Scan for the cell matching the given text and deliver its (X, Y) coordinate at center. 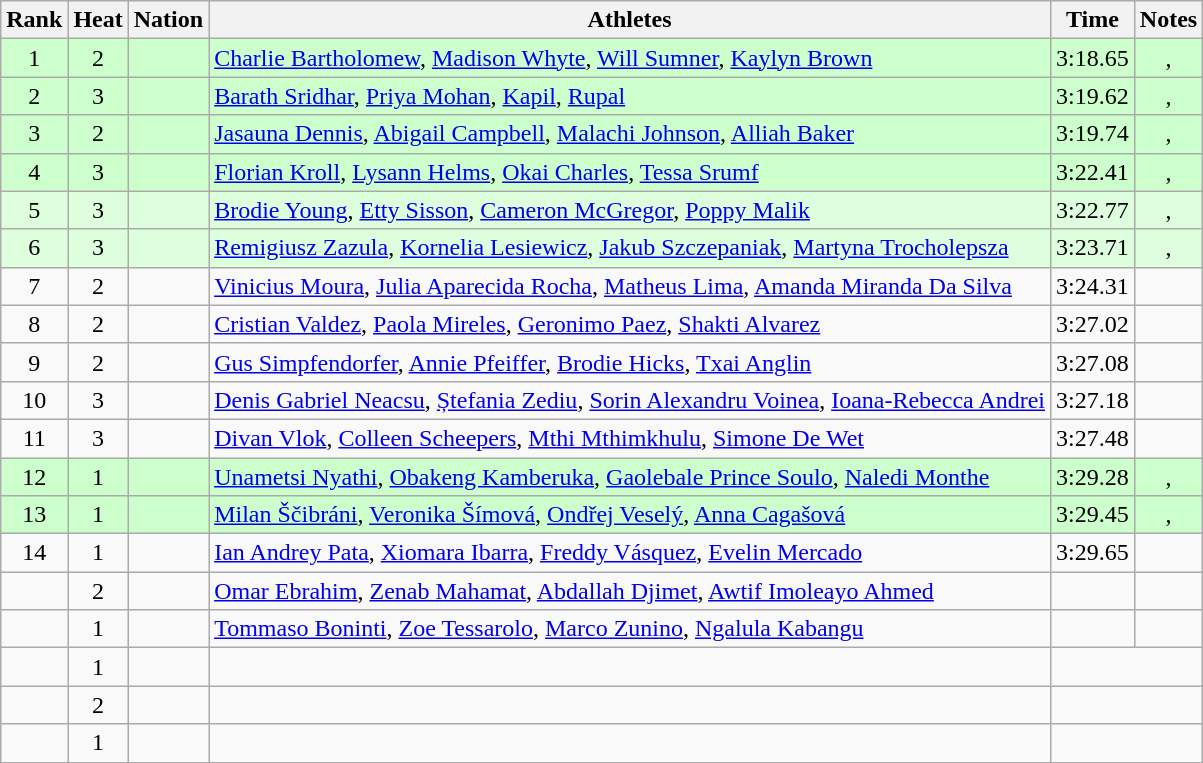
4 (34, 172)
5 (34, 210)
Nation (168, 20)
3:22.41 (1093, 172)
Divan Vlok, Colleen Scheepers, Mthi Mthimkhulu, Simone De Wet (630, 438)
Charlie Bartholomew, Madison Whyte, Will Sumner, Kaylyn Brown (630, 58)
9 (34, 362)
Heat (98, 20)
3:22.77 (1093, 210)
3:23.71 (1093, 248)
Milan Ščibráni, Veronika Šímová, Ondřej Veselý, Anna Cagašová (630, 515)
3:27.02 (1093, 324)
13 (34, 515)
3:27.48 (1093, 438)
Florian Kroll, Lysann Helms, Okai Charles, Tessa Srumf (630, 172)
14 (34, 553)
Barath Sridhar, Priya Mohan, Kapil, Rupal (630, 96)
Vinicius Moura, Julia Aparecida Rocha, Matheus Lima, Amanda Miranda Da Silva (630, 286)
8 (34, 324)
3:27.08 (1093, 362)
Gus Simpfendorfer, Annie Pfeiffer, Brodie Hicks, Txai Anglin (630, 362)
Notes (1168, 20)
10 (34, 400)
Unametsi Nyathi, Obakeng Kamberuka, Gaolebale Prince Soulo, Naledi Monthe (630, 477)
Omar Ebrahim, Zenab Mahamat, Abdallah Djimet, Awtif Imoleayo Ahmed (630, 591)
3:19.74 (1093, 134)
3:19.62 (1093, 96)
Athletes (630, 20)
3:29.45 (1093, 515)
Ian Andrey Pata, Xiomara Ibarra, Freddy Vásquez, Evelin Mercado (630, 553)
Denis Gabriel Neacsu, Ștefania Zediu, Sorin Alexandru Voinea, Ioana-Rebecca Andrei (630, 400)
Cristian Valdez, Paola Mireles, Geronimo Paez, Shakti Alvarez (630, 324)
11 (34, 438)
Rank (34, 20)
3:24.31 (1093, 286)
12 (34, 477)
3:27.18 (1093, 400)
3:29.65 (1093, 553)
3:29.28 (1093, 477)
Remigiusz Zazula, Kornelia Lesiewicz, Jakub Szczepaniak, Martyna Trocholepsza (630, 248)
6 (34, 248)
Time (1093, 20)
7 (34, 286)
Tommaso Boninti, Zoe Tessarolo, Marco Zunino, Ngalula Kabangu (630, 629)
Brodie Young, Etty Sisson, Cameron McGregor, Poppy Malik (630, 210)
3:18.65 (1093, 58)
Jasauna Dennis, Abigail Campbell, Malachi Johnson, Alliah Baker (630, 134)
